Find where the given text appears and provide that cell's center as [X, Y] coordinate. 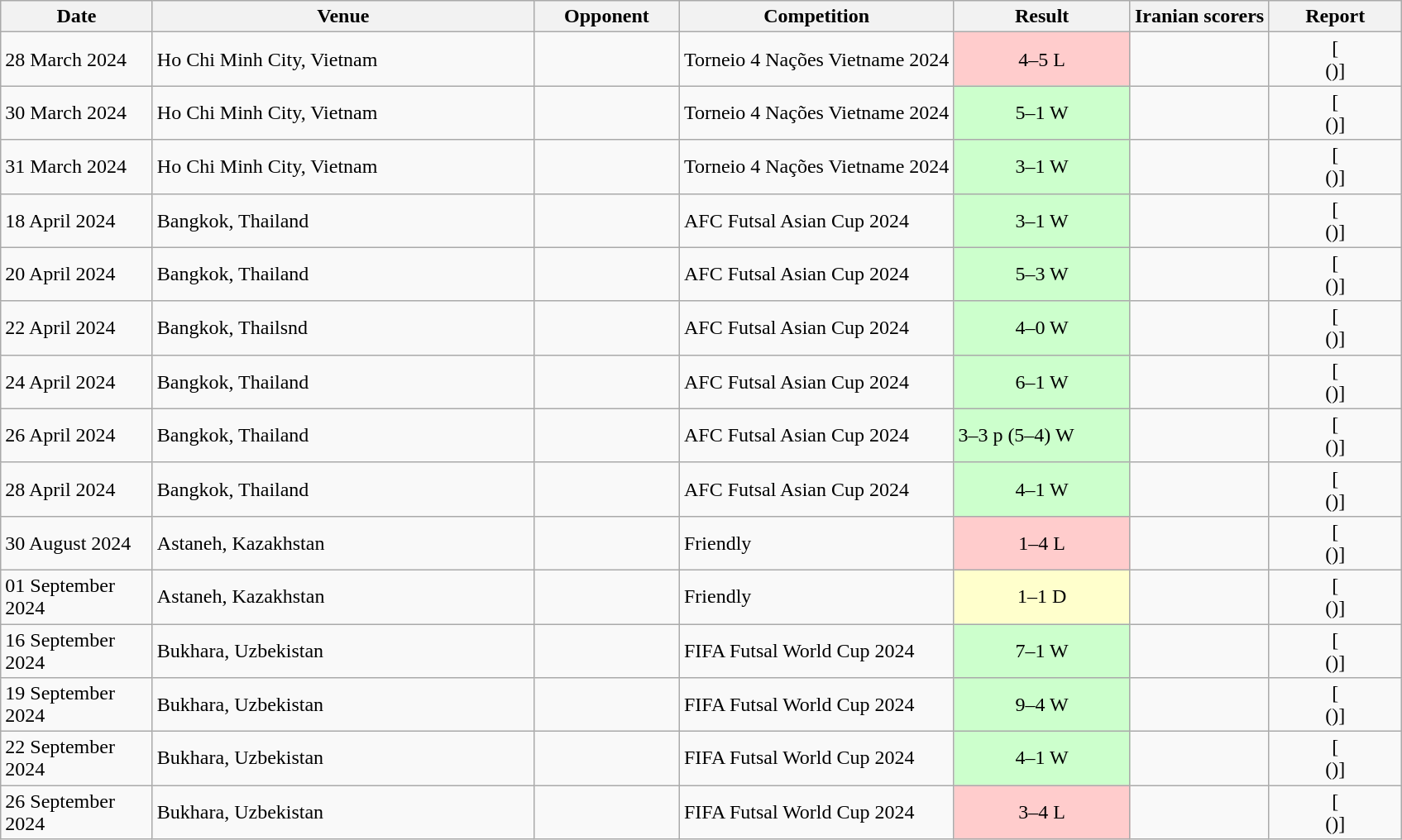
3–4 L [1042, 812]
28 March 2024 [77, 60]
Iranian scorers [1199, 17]
Competition [816, 17]
24 April 2024 [77, 382]
1–1 D [1042, 597]
22 April 2024 [77, 327]
Opponent [606, 17]
Report [1335, 17]
19 September 2024 [77, 704]
20 April 2024 [77, 274]
18 April 2024 [77, 220]
4–5 L [1042, 60]
4–0 W [1042, 327]
26 September 2024 [77, 812]
7–1 W [1042, 650]
Bangkok, Thailsnd [342, 327]
22 September 2024 [77, 759]
9–4 W [1042, 704]
Venue [342, 17]
30 August 2024 [77, 542]
01 September 2024 [77, 597]
16 September 2024 [77, 650]
30 March 2024 [77, 112]
5–1 W [1042, 112]
Result [1042, 17]
26 April 2024 [77, 435]
Date [77, 17]
3–3 p (5–4) W [1042, 435]
28 April 2024 [77, 489]
5–3 W [1042, 274]
1–4 L [1042, 542]
6–1 W [1042, 382]
31 March 2024 [77, 167]
